Identify which cell holds the provided text, then report its [x, y] central coordinate. 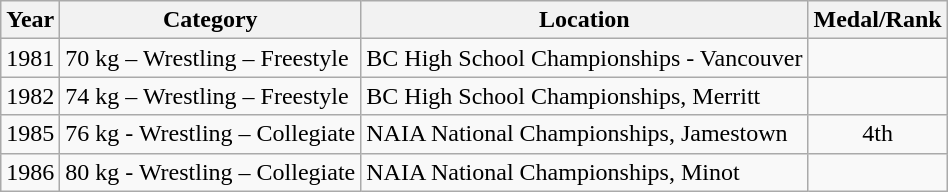
4th [878, 134]
1986 [30, 172]
Medal/Rank [878, 20]
Category [210, 20]
NAIA National Championships, Minot [584, 172]
70 kg – Wrestling – Freestyle [210, 58]
1982 [30, 96]
1981 [30, 58]
1985 [30, 134]
BC High School Championships, Merritt [584, 96]
Location [584, 20]
76 kg - Wrestling – Collegiate [210, 134]
BC High School Championships - Vancouver [584, 58]
Year [30, 20]
NAIA National Championships, Jamestown [584, 134]
74 kg – Wrestling – Freestyle [210, 96]
80 kg - Wrestling – Collegiate [210, 172]
